For the text-containing cell, return its midpoint in [x, y] coordinate format. 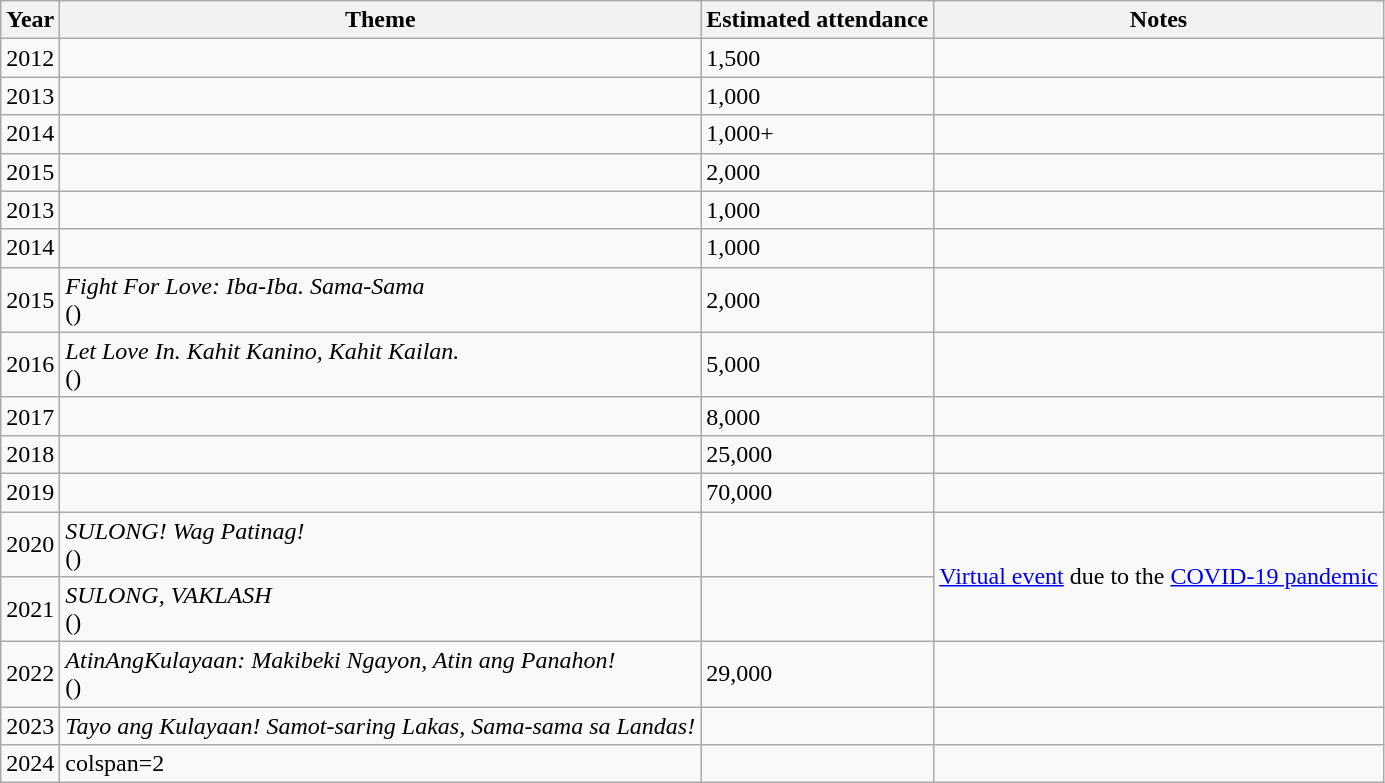
2018 [30, 454]
Fight For Love: Iba-Iba. Sama-Sama() [380, 300]
Tayo ang Kulayaan! Samot-saring Lakas, Sama-sama sa Landas! [380, 726]
colspan=2 [380, 764]
AtinAngKulayaan: Makibeki Ngayon, Atin ang Panahon!() [380, 674]
70,000 [818, 492]
Virtual event due to the COVID-19 pandemic [1159, 577]
29,000 [818, 674]
2017 [30, 416]
Let Love In. Kahit Kanino, Kahit Kailan.() [380, 364]
2020 [30, 544]
2019 [30, 492]
8,000 [818, 416]
2023 [30, 726]
Theme [380, 20]
5,000 [818, 364]
2024 [30, 764]
Year [30, 20]
2016 [30, 364]
1,500 [818, 58]
25,000 [818, 454]
2022 [30, 674]
1,000+ [818, 134]
2012 [30, 58]
Estimated attendance [818, 20]
2021 [30, 610]
Notes [1159, 20]
SULONG, VAKLASH() [380, 610]
SULONG! Wag Patinag!() [380, 544]
